Capture the cell that displays the provided text and extract its [x, y] central coordinate. 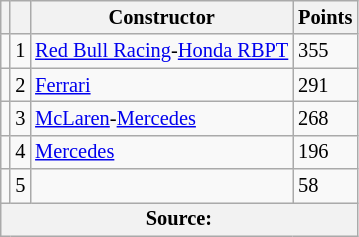
Ferrari [162, 85]
Constructor [162, 17]
2 [20, 85]
3 [20, 118]
Source: [179, 219]
McLaren-Mercedes [162, 118]
Red Bull Racing-Honda RBPT [162, 51]
1 [20, 51]
58 [325, 186]
268 [325, 118]
Points [325, 17]
4 [20, 152]
5 [20, 186]
291 [325, 85]
355 [325, 51]
Mercedes [162, 152]
196 [325, 152]
